Extract the [X, Y] coordinate from the center of the cell holding the provided text.  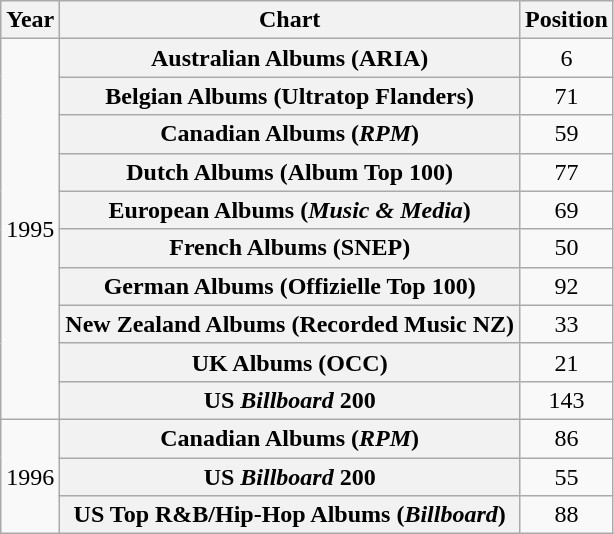
6 [567, 58]
69 [567, 210]
Australian Albums (ARIA) [290, 58]
Position [567, 20]
US Top R&B/Hip-Hop Albums (Billboard) [290, 515]
French Albums (SNEP) [290, 248]
92 [567, 286]
50 [567, 248]
86 [567, 438]
71 [567, 96]
88 [567, 515]
Dutch Albums (Album Top 100) [290, 172]
77 [567, 172]
European Albums (Music & Media) [290, 210]
Belgian Albums (Ultratop Flanders) [290, 96]
German Albums (Offizielle Top 100) [290, 286]
Chart [290, 20]
UK Albums (OCC) [290, 362]
59 [567, 134]
33 [567, 324]
55 [567, 477]
1996 [30, 476]
143 [567, 400]
1995 [30, 230]
21 [567, 362]
New Zealand Albums (Recorded Music NZ) [290, 324]
Year [30, 20]
